From the cell containing the given text, extract its center point as (X, Y) coordinate. 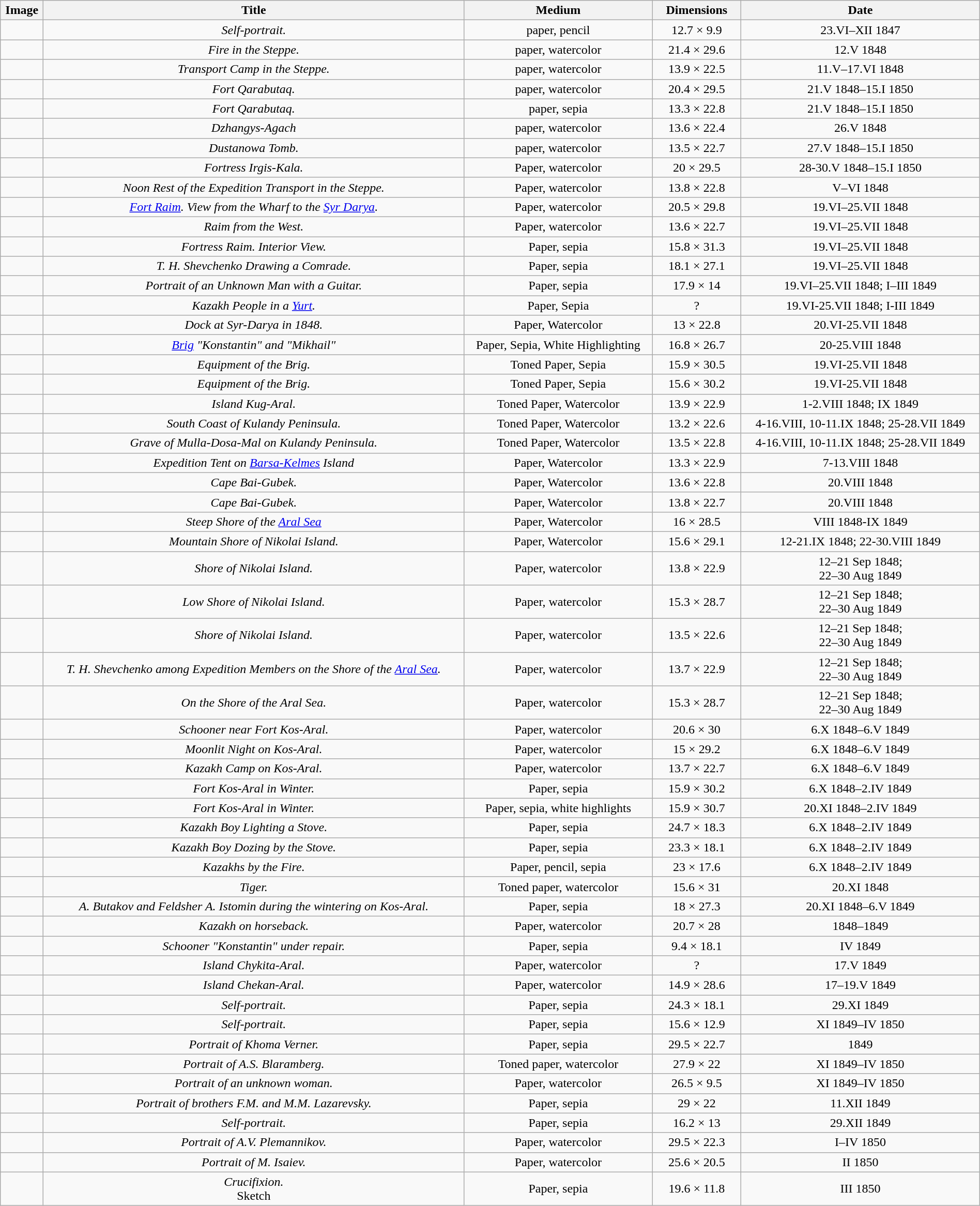
13.5 × 22.6 (697, 636)
15 × 29.2 (697, 749)
Kazakh Camp on Kos-Aral. (254, 769)
20-25.VIII 1848 (861, 345)
Tiger. (254, 887)
25.6 × 20.5 (697, 1162)
12-21.IX 1848; 22-30.VIII 1849 (861, 541)
27.9 × 22 (697, 1064)
Island Kug-Aral. (254, 404)
III 1850 (861, 1189)
23 × 17.6 (697, 867)
Kazakh Boy Dozing by the Stove. (254, 847)
13.2 × 22.6 (697, 423)
Portrait of an Unknown Man with a Guitar. (254, 286)
20.VI-25.VII 1848 (861, 325)
15.6 × 30.2 (697, 384)
Kazakh People in a Yurt. (254, 306)
12.V 1848 (861, 50)
Portrait of A.V. Plemannikov. (254, 1142)
T. H. Shevchenko among Expedition Members on the Shore of the Aral Sea. (254, 669)
VIII 1848-IX 1849 (861, 522)
Kazakh on horseback. (254, 926)
26.5 × 9.5 (697, 1083)
13.7 × 22.9 (697, 669)
Low Shore of Nikolai Island. (254, 602)
15.8 × 31.3 (697, 247)
29.5 × 22.3 (697, 1142)
T. H. Shevchenko Drawing a Comrade. (254, 266)
20.7 × 28 (697, 926)
Raim from the West. (254, 226)
Paper, pencil, sepia (558, 867)
Paper, Sepia, White Highlighting (558, 345)
Fortress Irgis-Kala. (254, 167)
Island Chykita-Aral. (254, 966)
Portrait of an unknown woman. (254, 1083)
15.6 × 31 (697, 887)
27.V 1848–15.I 1850 (861, 148)
I–IV 1850 (861, 1142)
Paper, Sepia (558, 306)
15.9 × 30.2 (697, 788)
13.5 × 22.8 (697, 443)
Dock at Syr-Darya in 1848. (254, 325)
11.V–17.VI 1848 (861, 69)
12.7 × 9.9 (697, 30)
20.XI 1848 (861, 887)
13.8 × 22.7 (697, 502)
Portrait of brothers F.M. and M.M. Lazarevsky. (254, 1103)
Date (861, 10)
Fortress Raim. Interior View. (254, 247)
13.6 × 22.4 (697, 128)
Grave of Mulla-Dosa-Mal on Kulandy Peninsula. (254, 443)
16.2 × 13 (697, 1123)
Crucifixion.Sketch (254, 1189)
Transport Camp in the Steppe. (254, 69)
13.8 × 22.9 (697, 568)
16 × 28.5 (697, 522)
23.VI–XII 1847 (861, 30)
South Coast of Kulandy Peninsula. (254, 423)
20.4 × 29.5 (697, 89)
paper, pencil (558, 30)
Steep Shore of the Aral Sea (254, 522)
Dustanowa Tomb. (254, 148)
13 × 22.8 (697, 325)
18 × 27.3 (697, 906)
15.9 × 30.7 (697, 808)
13.9 × 22.5 (697, 69)
A. Butakov and Feldsher A. Istomin during the wintering on Kos-Aral. (254, 906)
11.XII 1849 (861, 1103)
13.7 × 22.7 (697, 769)
24.3 × 18.1 (697, 1005)
IV 1849 (861, 945)
16.8 × 26.7 (697, 345)
Island Chekan-Aral. (254, 985)
29.5 × 22.7 (697, 1044)
7-13.VIII 1848 (861, 463)
13.3 × 22.8 (697, 109)
1849 (861, 1044)
13.6 × 22.7 (697, 226)
26.V 1848 (861, 128)
Image (22, 10)
13.6 × 22.8 (697, 482)
23.3 × 18.1 (697, 847)
15.6 × 12.9 (697, 1025)
29.XII 1849 (861, 1123)
20 × 29.5 (697, 167)
Noon Rest of the Expedition Transport in the Steppe. (254, 187)
Dzhangys-Agach (254, 128)
29.XI 1849 (861, 1005)
21.4 × 29.6 (697, 50)
13.3 × 22.9 (697, 463)
Mountain Shore of Nikolai Island. (254, 541)
paper, sepia (558, 109)
Portrait of Khoma Verner. (254, 1044)
19.VI–25.VII 1848; I–III 1849 (861, 286)
13.5 × 22.7 (697, 148)
19.VI-25.VII 1848; I-III 1849 (861, 306)
Schooner "Konstantin" under repair. (254, 945)
Fire in the Steppe. (254, 50)
Kazakhs by the Fire. (254, 867)
Kazakh Boy Lighting a Stove. (254, 828)
20.6 × 30 (697, 729)
1848–1849 (861, 926)
Expedition Tent on Barsa-Kelmes Island (254, 463)
24.7 × 18.3 (697, 828)
20.XI 1848–2.IV 1849 (861, 808)
V–VI 1848 (861, 187)
Title (254, 10)
Moonlit Night on Kos-Aral. (254, 749)
Dimensions (697, 10)
17.V 1849 (861, 966)
17–19.V 1849 (861, 985)
18.1 × 27.1 (697, 266)
19.6 × 11.8 (697, 1189)
9.4 × 18.1 (697, 945)
Portrait of A.S. Blaramberg. (254, 1064)
Medium (558, 10)
Brig "Konstantin" and "Mikhail" (254, 345)
13.8 × 22.8 (697, 187)
Fort Raim. View from the Wharf to the Syr Darya. (254, 207)
Portrait of M. Isaiev. (254, 1162)
15.9 × 30.5 (697, 364)
14.9 × 28.6 (697, 985)
29 × 22 (697, 1103)
20.5 × 29.8 (697, 207)
15.6 × 29.1 (697, 541)
20.XI 1848–6.V 1849 (861, 906)
13.9 × 22.9 (697, 404)
28-30.V 1848–15.I 1850 (861, 167)
II 1850 (861, 1162)
17.9 × 14 (697, 286)
On the Shore of the Aral Sea. (254, 703)
Paper, sepia, white highlights (558, 808)
1-2.VIII 1848; IX 1849 (861, 404)
Schooner near Fort Kos-Aral. (254, 729)
